Find where the given text appears and provide that cell's center as (x, y) coordinate. 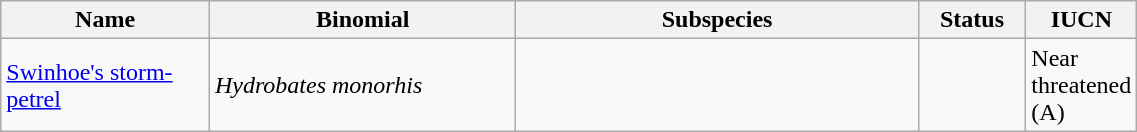
Swinhoe's storm-petrel (106, 85)
Hydrobates monorhis (362, 85)
Subspecies (717, 20)
Name (106, 20)
Status (972, 20)
Binomial (362, 20)
Near threatened(A) (1082, 85)
IUCN (1082, 20)
